Output the [X, Y] coordinate of the center of the cell containing the given text.  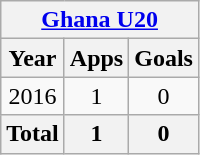
Ghana U20 [100, 20]
2016 [33, 96]
Year [33, 58]
Apps [96, 58]
Total [33, 134]
Goals [164, 58]
